Return [x, y] of the center of cell containing provided text 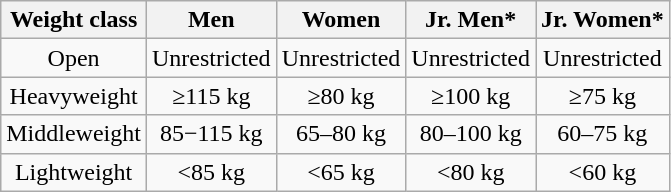
≥100 kg [471, 96]
Middleweight [74, 134]
60–75 kg [603, 134]
<80 kg [471, 172]
<60 kg [603, 172]
≥80 kg [341, 96]
Jr. Women* [603, 20]
<65 kg [341, 172]
85−115 kg [211, 134]
Weight class [74, 20]
65–80 kg [341, 134]
80–100 kg [471, 134]
Men [211, 20]
Open [74, 58]
Heavyweight [74, 96]
Women [341, 20]
≥75 kg [603, 96]
≥115 kg [211, 96]
<85 kg [211, 172]
Jr. Men* [471, 20]
Lightweight [74, 172]
